Scan for the cell matching the given text and deliver its (x, y) coordinate at center. 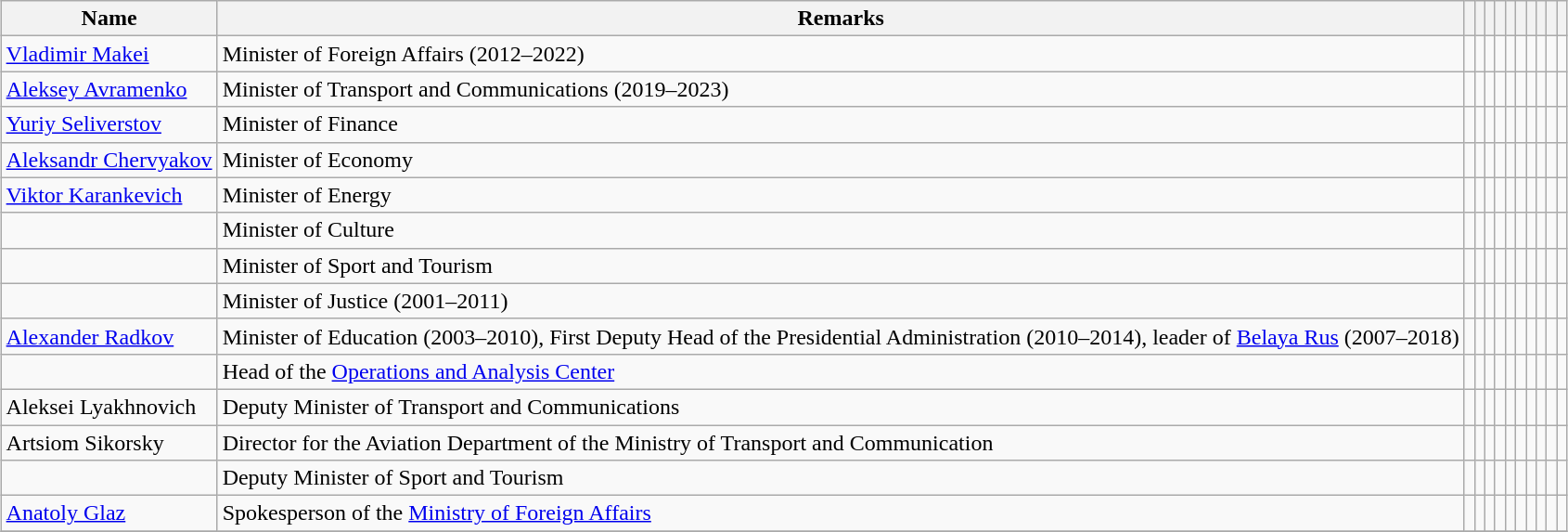
Director for the Aviation Department of the Ministry of Transport and Communication (841, 443)
Aleksey Avramenko (109, 89)
Aleksandr Chervyakov (109, 160)
Head of the Operations and Analysis Center (841, 371)
Yuriy Seliverstov (109, 124)
Artsiom Sikorsky (109, 443)
Viktor Karankevich (109, 195)
Anatoly Glaz (109, 513)
Minister of Transport and Communications (2019–2023) (841, 89)
Aleksei Lyakhnovich (109, 407)
Minister of Culture (841, 230)
Minister of Sport and Tourism (841, 266)
Vladimir Makei (109, 54)
Deputy Minister of Transport and Communications (841, 407)
Name (109, 19)
Minister of Finance (841, 124)
Minister of Justice (2001–2011) (841, 301)
Alexander Radkov (109, 336)
Spokesperson of the Ministry of Foreign Affairs (841, 513)
Minister of Energy (841, 195)
Minister of Education (2003–2010), First Deputy Head of the Presidential Administration (2010–2014), leader of Belaya Rus (2007–2018) (841, 336)
Deputy Minister of Sport and Tourism (841, 478)
Minister of Foreign Affairs (2012–2022) (841, 54)
Remarks (841, 19)
Minister of Economy (841, 160)
